Search for the cell housing the specified text and yield its (x, y) center coordinate. 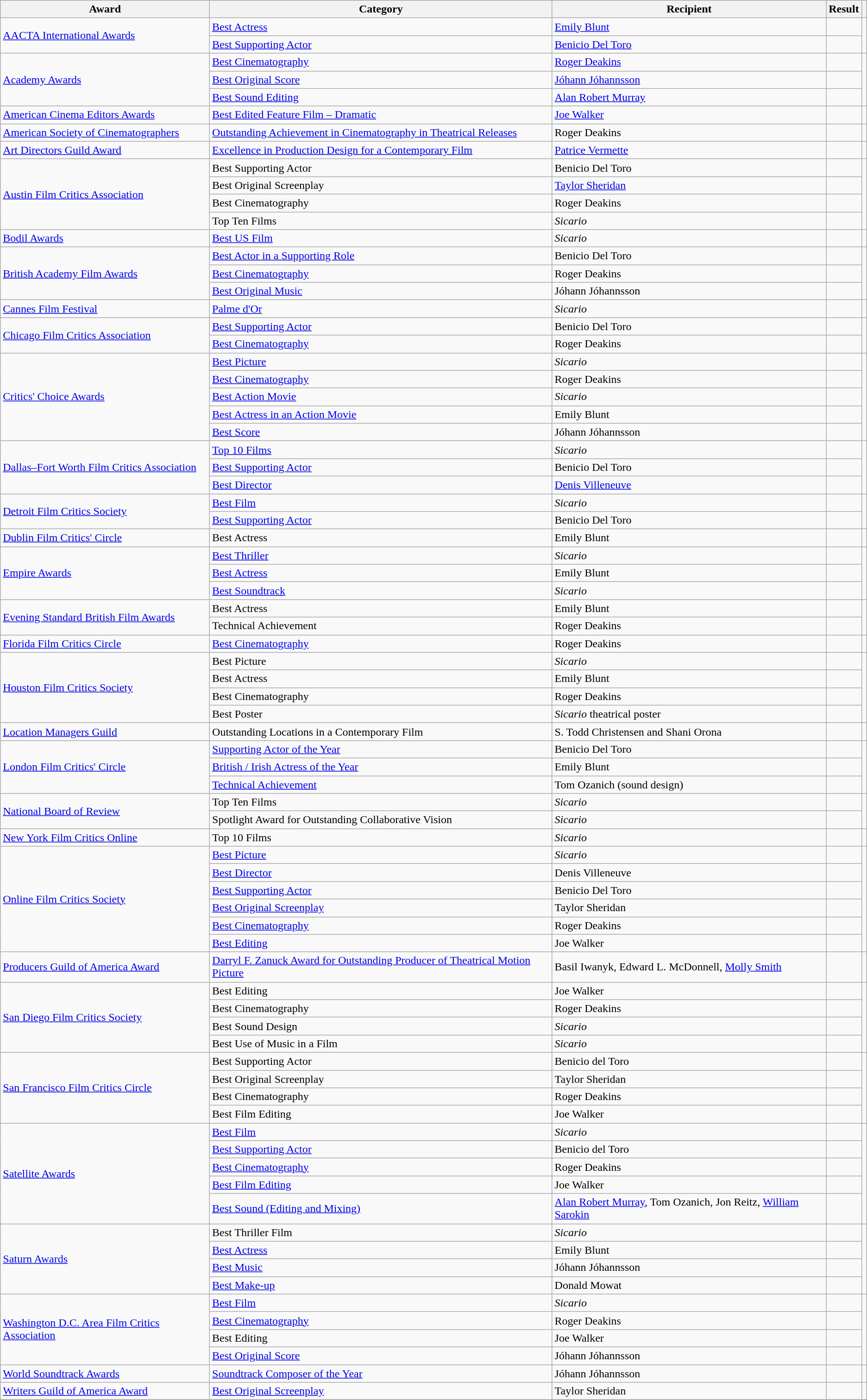
Best Actress in an Action Movie (381, 414)
Producers Guild of America Award (105, 967)
Basil Iwanyk, Edward L. McDonnell, Molly Smith (689, 967)
British Academy Film Awards (105, 274)
Florida Film Critics Circle (105, 644)
Online Film Critics Society (105, 899)
Sicario theatrical poster (689, 714)
Dallas–Fort Worth Film Critics Association (105, 467)
Patrice Vermette (689, 150)
Dublin Film Critics' Circle (105, 538)
Critics' Choice Awards (105, 397)
Outstanding Achievement in Cinematography in Theatrical Releases (381, 132)
Austin Film Critics Association (105, 194)
Cannes Film Festival (105, 309)
British / Irish Actress of the Year (381, 767)
Donald Mowat (689, 1285)
Writers Guild of America Award (105, 1391)
Best Actor in a Supporting Role (381, 256)
London Film Critics' Circle (105, 767)
Chicago Film Critics Association (105, 335)
American Cinema Editors Awards (105, 115)
Art Directors Guild Award (105, 150)
Best US Film (381, 238)
Saturn Awards (105, 1259)
Tom Ozanich (sound design) (689, 785)
Empire Awards (105, 573)
Spotlight Award for Outstanding Collaborative Vision (381, 820)
National Board of Review (105, 811)
San Francisco Film Critics Circle (105, 1087)
Outstanding Locations in a Contemporary Film (381, 731)
Satellite Awards (105, 1173)
Award (105, 9)
Bodil Awards (105, 238)
Best Action Movie (381, 397)
Recipient (689, 9)
Best Thriller (381, 556)
American Society of Cinematographers (105, 132)
San Diego Film Critics Society (105, 1017)
Best Poster (381, 714)
S. Todd Christensen and Shani Orona (689, 731)
Category (381, 9)
Location Managers Guild (105, 731)
Houston Film Critics Society (105, 687)
Academy Awards (105, 80)
Best Music (381, 1268)
Darryl F. Zanuck Award for Outstanding Producer of Theatrical Motion Picture (381, 967)
Result (844, 9)
Best Soundtrack (381, 591)
Supporting Actor of the Year (381, 749)
Washington D.C. Area Film Critics Association (105, 1329)
Alan Robert Murray (689, 97)
Best Edited Feature Film – Dramatic (381, 115)
Best Score (381, 432)
Evening Standard British Film Awards (105, 617)
Soundtrack Composer of the Year (381, 1374)
Best Sound (Editing and Mixing) (381, 1208)
AACTA International Awards (105, 36)
Best Original Music (381, 291)
Alan Robert Murray, Tom Ozanich, Jon Reitz, William Sarokin (689, 1208)
New York Film Critics Online (105, 837)
Best Sound Design (381, 1026)
Best Make-up (381, 1285)
Detroit Film Critics Society (105, 511)
Best Thriller Film (381, 1232)
Best Use of Music in a Film (381, 1044)
Best Sound Editing (381, 97)
Excellence in Production Design for a Contemporary Film (381, 150)
Palme d'Or (381, 309)
World Soundtrack Awards (105, 1374)
